Provide the (x, y) coordinate of the cell's center where the given text is located.  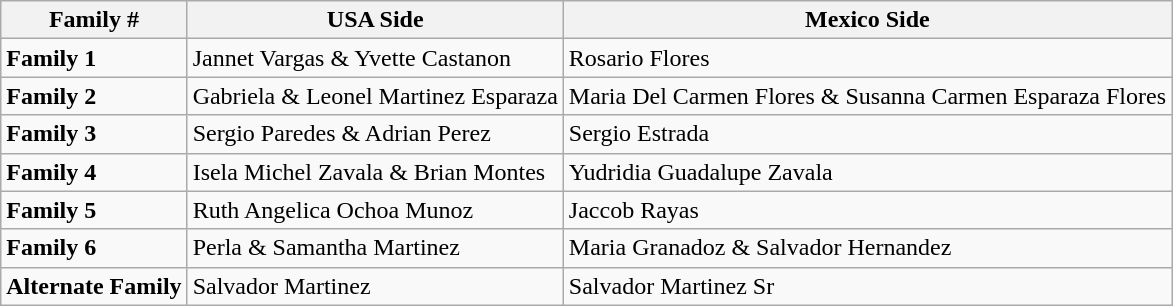
Jannet Vargas & Yvette Castanon (375, 58)
Gabriela & Leonel Martinez Esparaza (375, 96)
Perla & Samantha Martinez (375, 248)
Salvador Martinez (375, 286)
Rosario Flores (867, 58)
Salvador Martinez Sr (867, 286)
Sergio Paredes & Adrian Perez (375, 134)
Sergio Estrada (867, 134)
Mexico Side (867, 20)
Ruth Angelica Ochoa Munoz (375, 210)
Maria Granadoz & Salvador Hernandez (867, 248)
Family # (94, 20)
Family 5 (94, 210)
Yudridia Guadalupe Zavala (867, 172)
Jaccob Rayas (867, 210)
Alternate Family (94, 286)
Family 3 (94, 134)
Maria Del Carmen Flores & Susanna Carmen Esparaza Flores (867, 96)
Family 1 (94, 58)
USA Side (375, 20)
Family 2 (94, 96)
Family 4 (94, 172)
Isela Michel Zavala & Brian Montes (375, 172)
Family 6 (94, 248)
